Return (X, Y) of the center of cell containing provided text 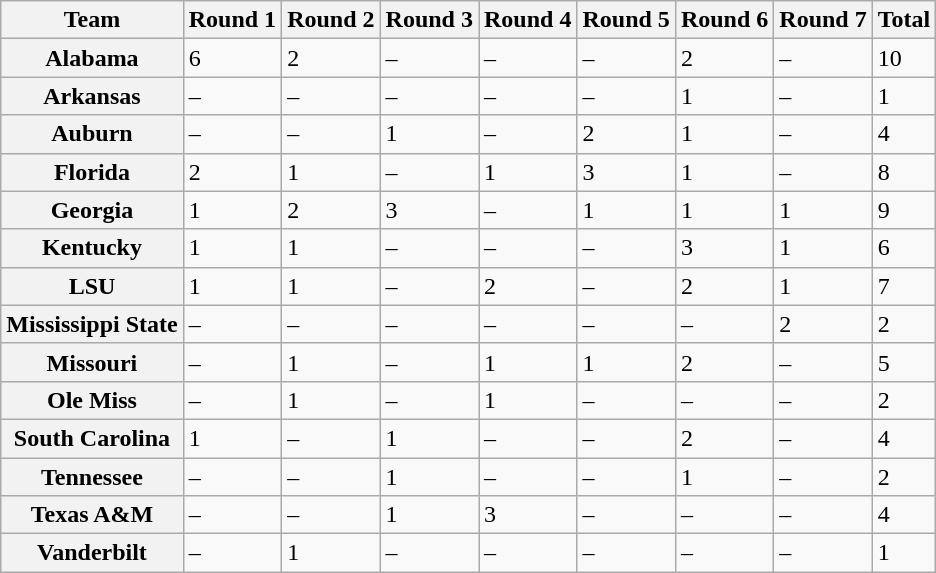
Vanderbilt (92, 553)
Missouri (92, 362)
Round 2 (331, 20)
Auburn (92, 134)
Georgia (92, 210)
Round 6 (724, 20)
9 (904, 210)
Round 5 (626, 20)
Ole Miss (92, 400)
7 (904, 286)
Round 4 (527, 20)
Team (92, 20)
5 (904, 362)
Round 1 (232, 20)
Arkansas (92, 96)
10 (904, 58)
8 (904, 172)
Tennessee (92, 477)
Mississippi State (92, 324)
Kentucky (92, 248)
South Carolina (92, 438)
LSU (92, 286)
Florida (92, 172)
Alabama (92, 58)
Round 7 (823, 20)
Total (904, 20)
Texas A&M (92, 515)
Round 3 (429, 20)
